Search for the cell housing the specified text and yield its [X, Y] center coordinate. 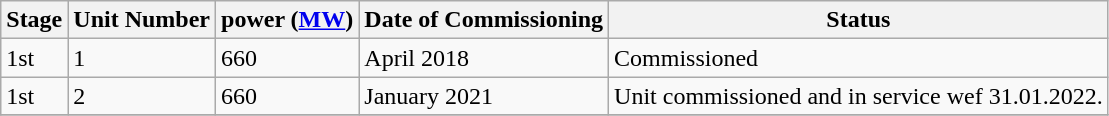
Unit commissioned and in service wef 31.01.2022. [859, 96]
Date of Commissioning [484, 20]
Stage [34, 20]
power (MW) [288, 20]
1 [142, 58]
Unit Number [142, 20]
Commissioned [859, 58]
Status [859, 20]
January 2021 [484, 96]
2 [142, 96]
April 2018 [484, 58]
